Scan for the cell matching the given text and deliver its (X, Y) coordinate at center. 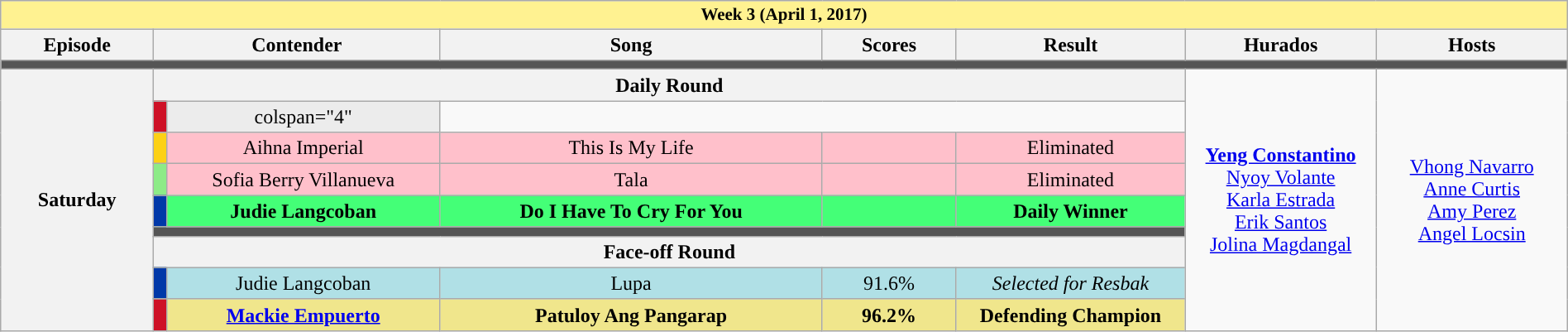
Do I Have To Cry For You (631, 211)
Daily Winner (1070, 211)
Lupa (631, 283)
Patuloy Ang Pangarap (631, 315)
96.2% (889, 315)
Daily Round (670, 85)
91.6% (889, 283)
Result (1070, 45)
Vhong NavarroAnne CurtisAmy PerezAngel Locsin (1472, 200)
This Is My Life (631, 148)
Mackie Empuerto (303, 315)
Scores (889, 45)
Episode (78, 45)
Defending Champion (1070, 315)
Aihna Imperial (303, 148)
Selected for Resbak (1070, 283)
Song (631, 45)
Hurados (1280, 45)
colspan="4" (303, 117)
Sofia Berry Villanueva (303, 180)
Week 3 (April 1, 2017) (784, 15)
Face-off Round (670, 252)
Hosts (1472, 45)
Tala (631, 180)
Yeng ConstantinoNyoy VolanteKarla EstradaErik SantosJolina Magdangal (1280, 200)
Contender (298, 45)
Saturday (78, 200)
